Determine the (x, y) coordinate at the center of the cell enclosing the given text.  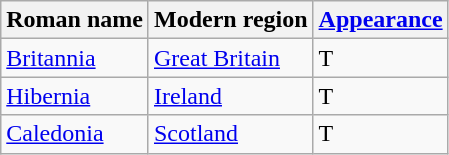
Ireland (230, 96)
Britannia (75, 58)
Roman name (75, 20)
Scotland (230, 134)
Appearance (380, 20)
Modern region (230, 20)
Caledonia (75, 134)
Great Britain (230, 58)
Hibernia (75, 96)
